Provide the [x, y] coordinate of the cell's center where the given text is located.  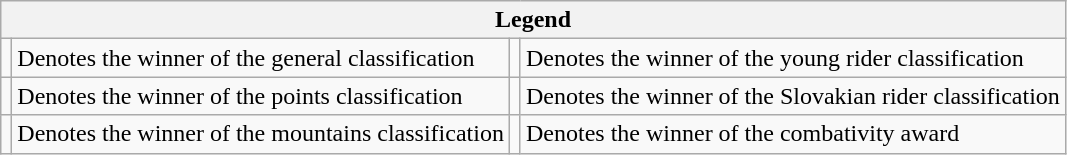
Denotes the winner of the Slovakian rider classification [792, 96]
Denotes the winner of the young rider classification [792, 58]
Denotes the winner of the general classification [261, 58]
Denotes the winner of the mountains classification [261, 134]
Denotes the winner of the combativity award [792, 134]
Denotes the winner of the points classification [261, 96]
Legend [534, 20]
